Extract the (X, Y) coordinate from the center of the cell holding the provided text.  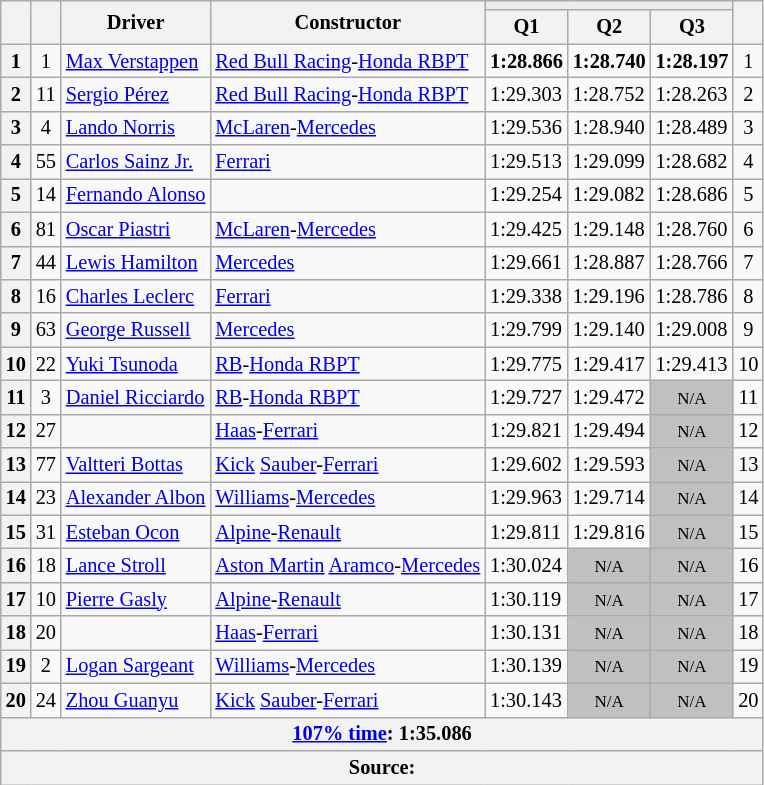
1:28.760 (692, 229)
Zhou Guanyu (136, 700)
1:29.602 (526, 465)
23 (46, 498)
1:29.472 (610, 397)
1:29.799 (526, 330)
Q3 (692, 27)
Sergio Pérez (136, 94)
1:28.887 (610, 263)
Constructor (348, 22)
Yuki Tsunoda (136, 364)
Alexander Albon (136, 498)
27 (46, 431)
1:28.263 (692, 94)
1:29.417 (610, 364)
1:28.752 (610, 94)
Max Verstappen (136, 61)
1:29.513 (526, 162)
1:29.661 (526, 263)
1:29.816 (610, 532)
1:29.714 (610, 498)
1:28.866 (526, 61)
1:29.099 (610, 162)
1:28.766 (692, 263)
1:28.686 (692, 195)
George Russell (136, 330)
1:29.303 (526, 94)
Fernando Alonso (136, 195)
Q1 (526, 27)
Logan Sargeant (136, 666)
Aston Martin Aramco-Mercedes (348, 565)
Lewis Hamilton (136, 263)
1:28.682 (692, 162)
1:29.148 (610, 229)
1:29.821 (526, 431)
63 (46, 330)
1:29.494 (610, 431)
1:29.338 (526, 296)
1:29.775 (526, 364)
Oscar Piastri (136, 229)
1:28.786 (692, 296)
44 (46, 263)
107% time: 1:35.086 (382, 734)
1:28.489 (692, 128)
Driver (136, 22)
1:29.008 (692, 330)
1:30.024 (526, 565)
77 (46, 465)
31 (46, 532)
Q2 (610, 27)
22 (46, 364)
81 (46, 229)
Carlos Sainz Jr. (136, 162)
Lance Stroll (136, 565)
1:29.140 (610, 330)
Source: (382, 767)
1:30.119 (526, 599)
Daniel Ricciardo (136, 397)
1:29.536 (526, 128)
1:29.963 (526, 498)
1:29.593 (610, 465)
1:30.143 (526, 700)
1:29.254 (526, 195)
55 (46, 162)
Pierre Gasly (136, 599)
1:29.082 (610, 195)
1:29.727 (526, 397)
Esteban Ocon (136, 532)
1:29.413 (692, 364)
1:28.740 (610, 61)
Charles Leclerc (136, 296)
1:30.131 (526, 633)
1:29.811 (526, 532)
1:30.139 (526, 666)
Valtteri Bottas (136, 465)
Lando Norris (136, 128)
1:29.425 (526, 229)
1:28.197 (692, 61)
1:28.940 (610, 128)
1:29.196 (610, 296)
24 (46, 700)
